From the cell containing the given text, extract its center point as [X, Y] coordinate. 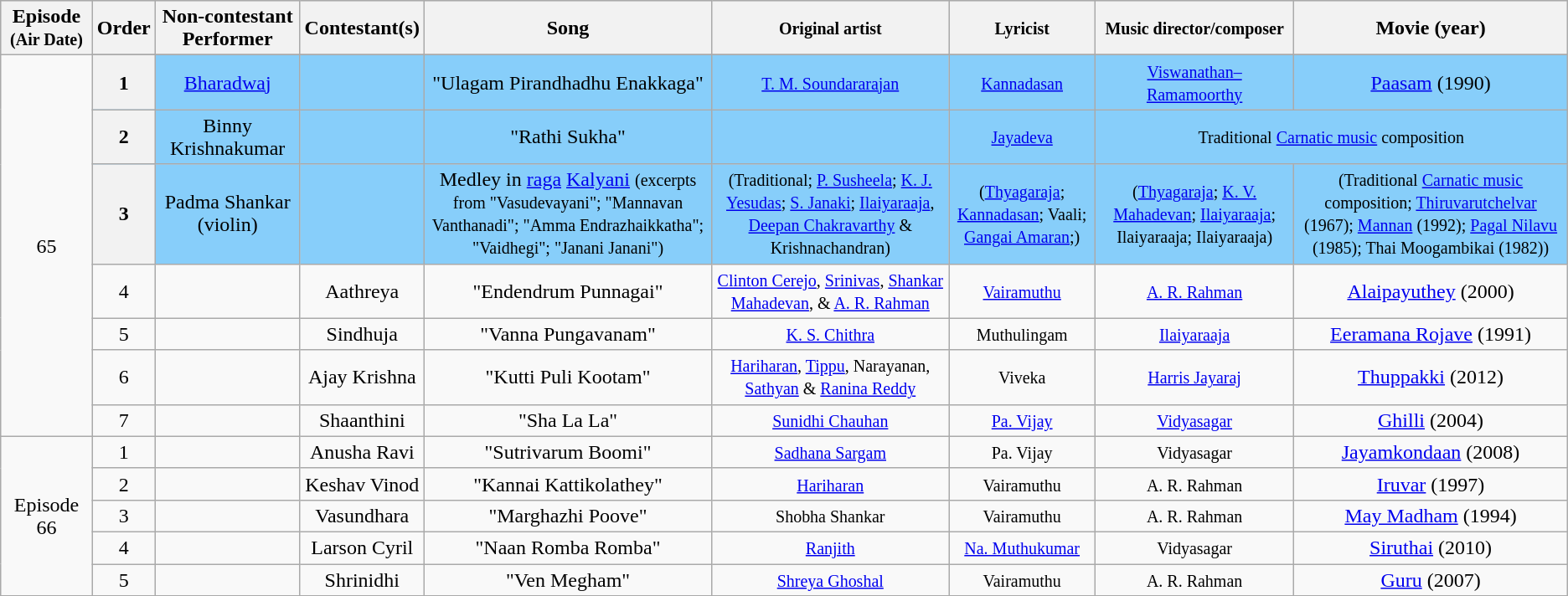
Sadhana Sargam [831, 452]
Iruvar (1997) [1431, 484]
Kannadasan [1022, 82]
"Sha La La" [568, 420]
Lyricist [1022, 28]
Order [124, 28]
"Naan Romba Romba" [568, 547]
May Madham (1994) [1431, 516]
Medley in raga Kalyani (excerpts from "Vasudevayani"; "Mannavan Vanthanadi"; "Amma Endrazhaikkatha"; "Vaidhegi"; "Janani Janani") [568, 214]
"Marghazhi Poove" [568, 516]
"Ulagam Pirandhadhu Enakkaga" [568, 82]
"Sutrivarum Boomi" [568, 452]
Shobha Shankar [831, 516]
Episode 66 [47, 516]
Padma Shankar (violin) [228, 214]
7 [124, 420]
Viswanathan–Ramamoorthy [1194, 82]
Muthulingam [1022, 334]
Hariharan, Tippu, Narayanan, Sathyan & Ranina Reddy [831, 377]
Ilaiyaraaja [1194, 334]
Shreya Ghoshal [831, 580]
Larson Cyril [362, 547]
Song [568, 28]
Alaipayuthey (2000) [1431, 291]
Sunidhi Chauhan [831, 420]
Binny Krishnakumar [228, 137]
Harris Jayaraj [1194, 377]
Episode (Air Date) [47, 28]
Clinton Cerejo, Srinivas, Shankar Mahadevan, & A. R. Rahman [831, 291]
Keshav Vinod [362, 484]
"Vanna Pungavanam" [568, 334]
Bharadwaj [228, 82]
Thuppakki (2012) [1431, 377]
65 [47, 246]
(Traditional; P. Susheela; K. J. Yesudas; S. Janaki; Ilaiyaraaja, Deepan Chakravarthy & Krishnachandran) [831, 214]
Ajay Krishna [362, 377]
Vasundhara [362, 516]
Ghilli (2004) [1431, 420]
(Thyagaraja; Kannadasan; Vaali; Gangai Amaran;) [1022, 214]
Music director/composer [1194, 28]
Original artist [831, 28]
(Thyagaraja; K. V. Mahadevan; Ilaiyaraaja; Ilaiyaraaja; Ilaiyaraaja) [1194, 214]
(Traditional Carnatic music composition; Thiruvarutchelvar (1967); Mannan (1992); Pagal Nilavu (1985); Thai Moogambikai (1982)) [1431, 214]
Eeramana Rojave (1991) [1431, 334]
Sindhuja [362, 334]
Jayamkondaan (2008) [1431, 452]
6 [124, 377]
Jayadeva [1022, 137]
Shrinidhi [362, 580]
Ranjith [831, 547]
Aathreya [362, 291]
Anusha Ravi [362, 452]
"Kannai Kattikolathey" [568, 484]
Viveka [1022, 377]
Traditional Carnatic music composition [1331, 137]
Shaanthini [362, 420]
Hariharan [831, 484]
T. M. Soundararajan [831, 82]
"Endendrum Punnagai" [568, 291]
Non-contestant Performer [228, 28]
Contestant(s) [362, 28]
"Kutti Puli Kootam" [568, 377]
Guru (2007) [1431, 580]
Na. Muthukumar [1022, 547]
"Ven Megham" [568, 580]
"Rathi Sukha" [568, 137]
K. S. Chithra [831, 334]
Siruthai (2010) [1431, 547]
Movie (year) [1431, 28]
Paasam (1990) [1431, 82]
